Find where the given text appears and provide that cell's center as (X, Y) coordinate. 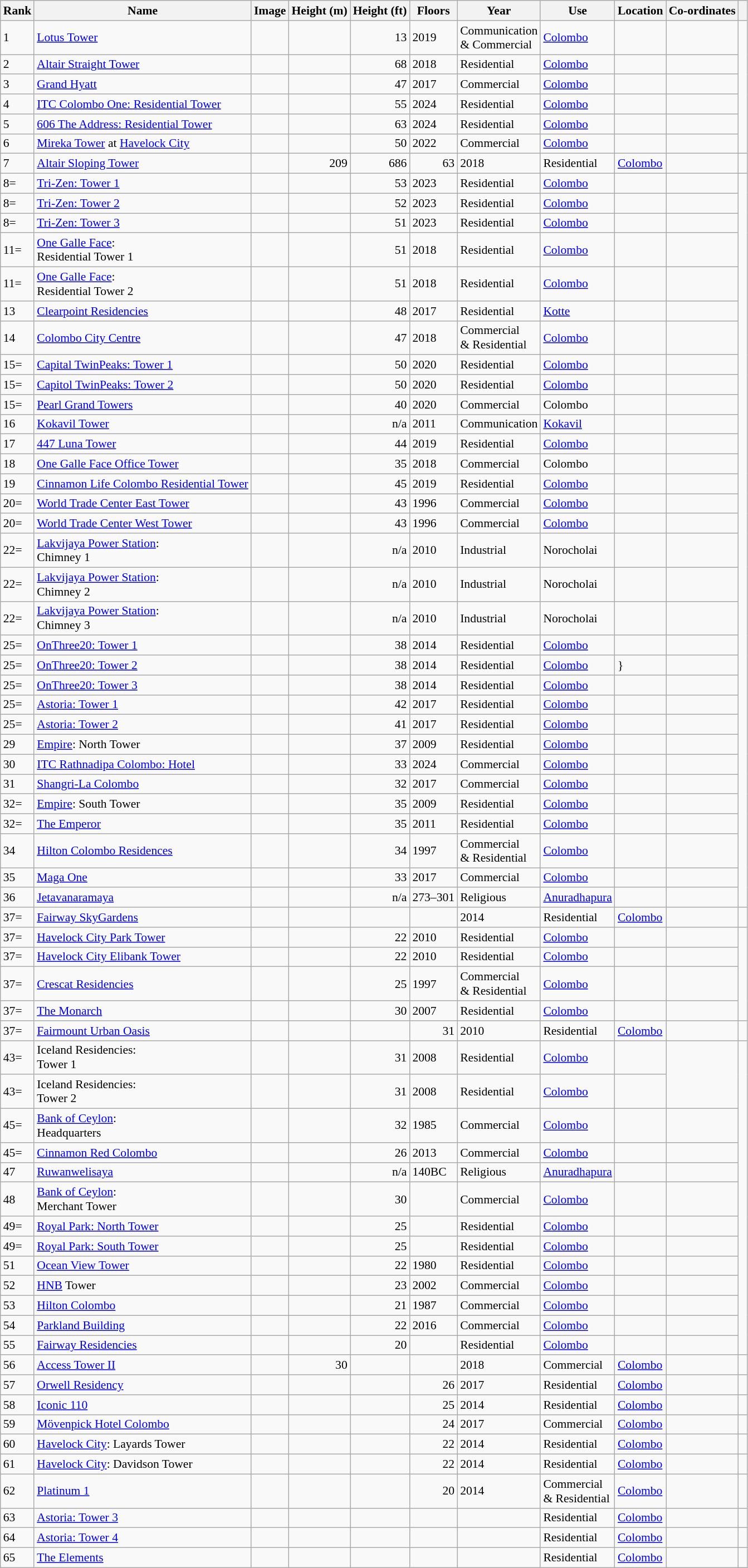
Lakvijaya Power Station:Chimney 2 (143, 584)
Empire: South Tower (143, 804)
Bank of Ceylon:Merchant Tower (143, 1199)
Rank (18, 11)
7 (18, 164)
273–301 (433, 898)
64 (18, 1538)
447 Luna Tower (143, 444)
Fairway Residencies (143, 1345)
Royal Park: North Tower (143, 1226)
1987 (433, 1306)
19 (18, 484)
Floors (433, 11)
Capitol TwinPeaks: Tower 2 (143, 385)
Shangri-La Colombo (143, 784)
5 (18, 124)
Hilton Colombo (143, 1306)
} (641, 665)
2 (18, 65)
Communication (499, 424)
The Elements (143, 1558)
37 (380, 745)
29 (18, 745)
Astoria: Tower 4 (143, 1538)
65 (18, 1558)
Fairway SkyGardens (143, 917)
Astoria: Tower 3 (143, 1518)
16 (18, 424)
68 (380, 65)
Maga One (143, 878)
The Monarch (143, 1011)
Colombo City Centre (143, 337)
World Trade Center West Tower (143, 524)
Parkland Building (143, 1325)
58 (18, 1405)
56 (18, 1365)
Astoria: Tower 1 (143, 705)
54 (18, 1325)
Jetavanaramaya (143, 898)
Havelock City Park Tower (143, 937)
60 (18, 1444)
140BC (433, 1172)
One Galle Face:Residential Tower 1 (143, 250)
HNB Tower (143, 1286)
Year (499, 11)
Commercial& Residential (499, 337)
Platinum 1 (143, 1491)
Altair Sloping Tower (143, 164)
Kokavil Tower (143, 424)
Co-ordinates (702, 11)
Iceland Residencies:Tower 1 (143, 1058)
OnThree20: Tower 1 (143, 646)
41 (380, 725)
One Galle Face Office Tower (143, 464)
2002 (433, 1286)
Havelock City: Davidson Tower (143, 1464)
Communication& Commercial (499, 38)
1 (18, 38)
ITC Colombo One: Residential Tower (143, 104)
Tri-Zen: Tower 1 (143, 184)
Kokavil (578, 424)
606 The Address: Residential Tower (143, 124)
Fairmount Urban Oasis (143, 1031)
Havelock City Elibank Tower (143, 957)
Clearpoint Residencies (143, 311)
World Trade Center East Tower (143, 504)
2016 (433, 1325)
42 (380, 705)
1985 (433, 1125)
Height (ft) (380, 11)
Iconic 110 (143, 1405)
Access Tower II (143, 1365)
62 (18, 1491)
17 (18, 444)
40 (380, 405)
Ocean View Tower (143, 1266)
18 (18, 464)
Capital TwinPeaks: Tower 1 (143, 365)
4 (18, 104)
59 (18, 1424)
Tri-Zen: Tower 3 (143, 223)
Lotus Tower (143, 38)
24 (433, 1424)
209 (320, 164)
OnThree20: Tower 3 (143, 685)
44 (380, 444)
686 (380, 164)
Image (270, 11)
Lakvijaya Power Station:Chimney 1 (143, 550)
1980 (433, 1266)
57 (18, 1385)
Mövenpick Hotel Colombo (143, 1424)
ITC Rathnadipa Colombo: Hotel (143, 764)
Ruwanwelisaya (143, 1172)
Royal Park: South Tower (143, 1246)
Name (143, 11)
Iceland Residencies:Tower 2 (143, 1092)
Bank of Ceylon:Headquarters (143, 1125)
Lakvijaya Power Station:Chimney 3 (143, 618)
Use (578, 11)
14 (18, 337)
Astoria: Tower 2 (143, 725)
Crescat Residencies (143, 984)
Cinnamon Red Colombo (143, 1153)
The Emperor (143, 824)
Mireka Tower at Havelock City (143, 144)
Hilton Colombo Residences (143, 851)
36 (18, 898)
One Galle Face:Residential Tower 2 (143, 284)
OnThree20: Tower 2 (143, 665)
Tri-Zen: Tower 2 (143, 203)
Altair Straight Tower (143, 65)
Grand Hyatt (143, 85)
Orwell Residency (143, 1385)
Location (641, 11)
Pearl Grand Towers (143, 405)
Kotte (578, 311)
6 (18, 144)
Havelock City: Layards Tower (143, 1444)
Cinnamon Life Colombo Residential Tower (143, 484)
3 (18, 85)
2007 (433, 1011)
Height (m) (320, 11)
2013 (433, 1153)
61 (18, 1464)
45 (380, 484)
23 (380, 1286)
2022 (433, 144)
Empire: North Tower (143, 745)
21 (380, 1306)
